Extract the [x, y] coordinate from the center of the cell holding the provided text.  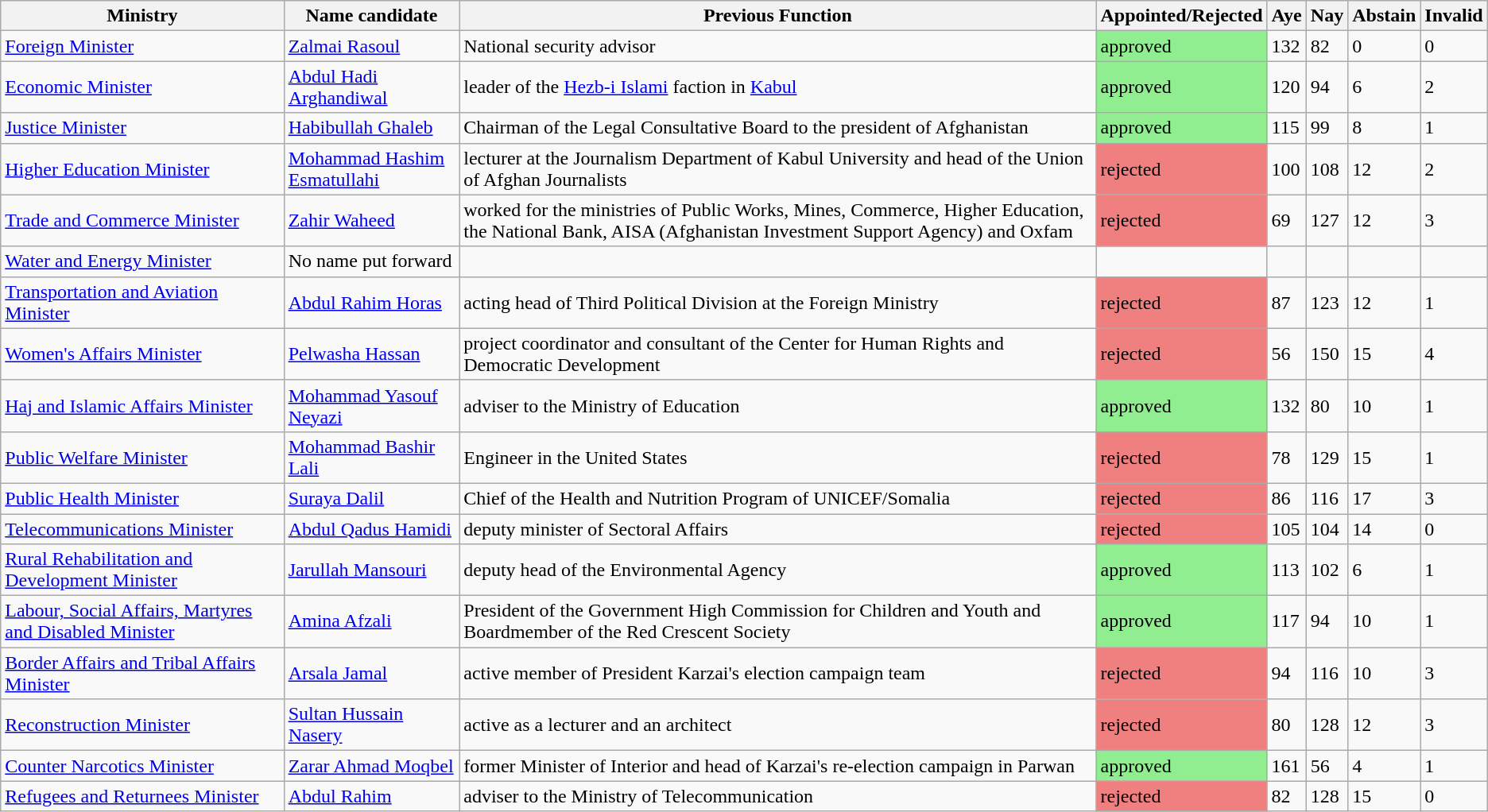
active as a lecturer and an architect [777, 725]
99 [1327, 128]
project coordinator and consultant of the Center for Human Rights and Democratic Development [777, 354]
adviser to the Ministry of Telecommunication [777, 796]
Invalid [1454, 16]
Border Affairs and Tribal Affairs Minister [142, 674]
Aye [1286, 16]
108 [1327, 168]
National security advisor [777, 46]
Rural Rehabilitation and Development Minister [142, 570]
100 [1286, 168]
lecturer at the Journalism Department of Kabul University and head of the Union of Afghan Journalists [777, 168]
Telecommunications Minister [142, 528]
Labour, Social Affairs, Martyres and Disabled Minister [142, 621]
113 [1286, 570]
Chairman of the Legal Consultative Board to the president of Afghanistan [777, 128]
150 [1327, 354]
Higher Education Minister [142, 168]
161 [1286, 766]
Haj and Islamic Affairs Minister [142, 405]
Mohammad Hashim Esmatullahi [372, 168]
acting head of Third Political Division at the Foreign Ministry [777, 302]
17 [1385, 498]
69 [1286, 221]
86 [1286, 498]
Mohammad Yasouf Neyazi [372, 405]
former Minister of Interior and head of Karzai's re-election campaign in Parwan [777, 766]
Habibullah Ghaleb [372, 128]
Foreign Minister [142, 46]
Trade and Commerce Minister [142, 221]
123 [1327, 302]
Abstain [1385, 16]
105 [1286, 528]
127 [1327, 221]
Abdul Qadus Hamidi [372, 528]
leader of the Hezb-i Islami faction in Kabul [777, 87]
Previous Function [777, 16]
Chief of the Health and Nutrition Program of UNICEF/Somalia [777, 498]
Appointed/Rejected [1181, 16]
Mohammad Bashir Lali [372, 458]
117 [1286, 621]
Counter Narcotics Minister [142, 766]
Zalmai Rasoul [372, 46]
Economic Minister [142, 87]
Women's Affairs Minister [142, 354]
Sultan Hussain Nasery [372, 725]
Public Health Minister [142, 498]
Justice Minister [142, 128]
87 [1286, 302]
Transportation and Aviation Minister [142, 302]
Pelwasha Hassan [372, 354]
President of the Government High Commission for Children and Youth and Boardmember of the Red Crescent Society [777, 621]
Abdul Rahim [372, 796]
115 [1286, 128]
No name put forward [372, 261]
Amina Afzali [372, 621]
Public Welfare Minister [142, 458]
Suraya Dalil [372, 498]
Nay [1327, 16]
adviser to the Ministry of Education [777, 405]
Name candidate [372, 16]
78 [1286, 458]
Arsala Jamal [372, 674]
14 [1385, 528]
Refugees and Returnees Minister [142, 796]
Jarullah Mansouri [372, 570]
Reconstruction Minister [142, 725]
deputy minister of Sectoral Affairs [777, 528]
8 [1385, 128]
Abdul Hadi Arghandiwal [372, 87]
Zarar Ahmad Moqbel [372, 766]
Ministry [142, 16]
102 [1327, 570]
Engineer in the United States [777, 458]
Zahir Waheed [372, 221]
120 [1286, 87]
Water and Energy Minister [142, 261]
Abdul Rahim Horas [372, 302]
104 [1327, 528]
active member of President Karzai's election campaign team [777, 674]
deputy head of the Environmental Agency [777, 570]
129 [1327, 458]
